Capture the cell that displays the provided text and extract its (X, Y) central coordinate. 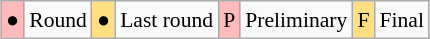
P (229, 20)
Round (58, 20)
Preliminary (296, 20)
Final (402, 20)
F (363, 20)
Last round (166, 20)
